For the text-containing cell, return its midpoint in [x, y] coordinate format. 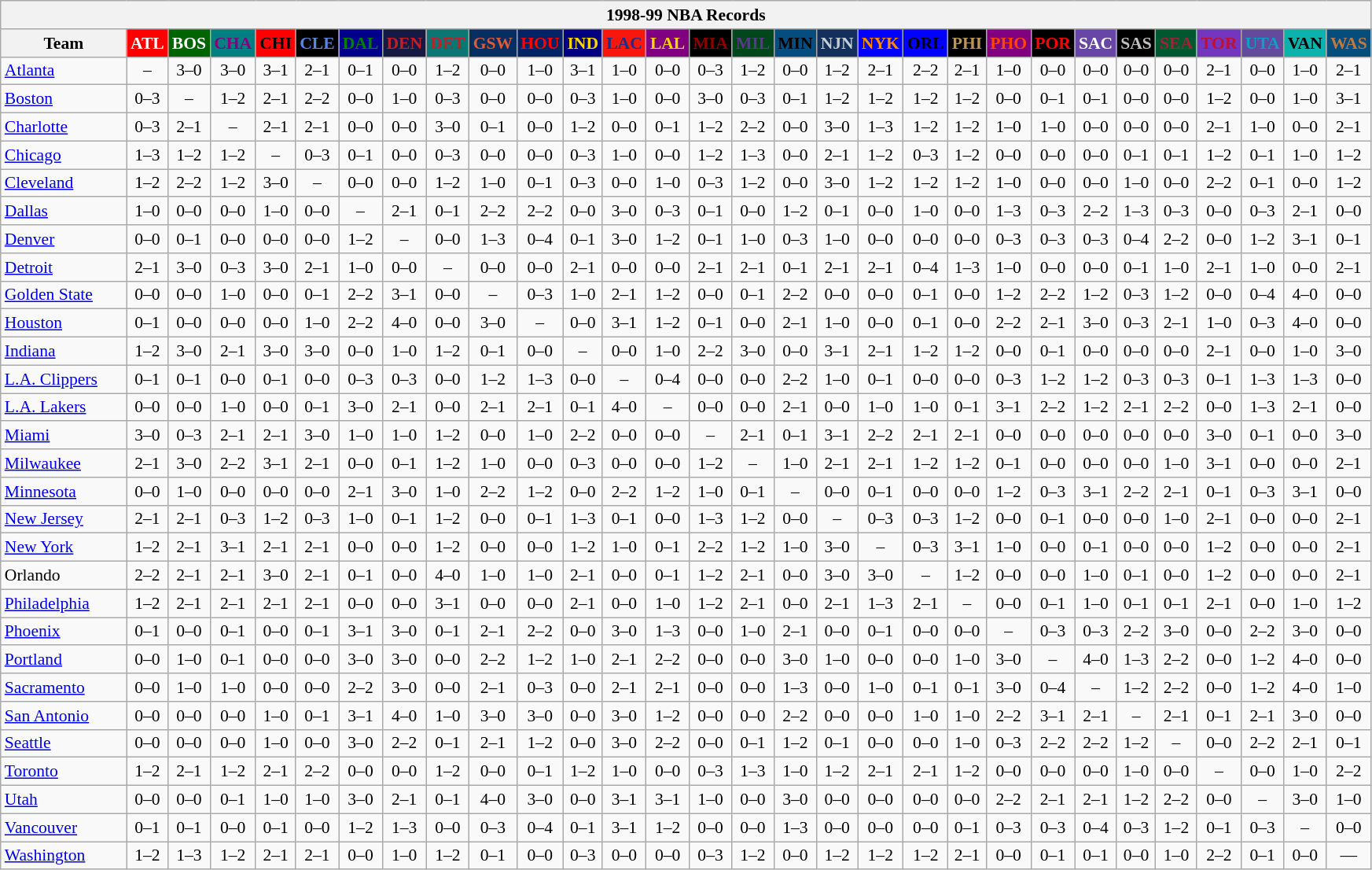
Chicago [64, 155]
DET [448, 43]
Philadelphia [64, 603]
Seattle [64, 743]
L.A. Lakers [64, 407]
ORL [926, 43]
UTA [1263, 43]
Minnesota [64, 492]
— [1349, 856]
SAC [1096, 43]
CHA [233, 43]
1998-99 NBA Records [686, 15]
Cleveland [64, 183]
Miami [64, 436]
LAL [668, 43]
Vancouver [64, 828]
IND [583, 43]
Team [64, 43]
Sacramento [64, 688]
Indiana [64, 352]
DEN [404, 43]
DAL [361, 43]
Denver [64, 239]
CHI [275, 43]
SAS [1136, 43]
WAS [1349, 43]
Boston [64, 99]
Houston [64, 323]
MIA [710, 43]
CLE [318, 43]
SEA [1176, 43]
Portland [64, 660]
Toronto [64, 772]
New York [64, 547]
L.A. Clippers [64, 379]
BOS [189, 43]
Dallas [64, 212]
Atlanta [64, 71]
San Antonio [64, 716]
Golden State [64, 295]
Orlando [64, 576]
Washington [64, 856]
TOR [1219, 43]
Charlotte [64, 127]
GSW [494, 43]
PHI [967, 43]
Phoenix [64, 632]
Utah [64, 800]
Detroit [64, 267]
New Jersey [64, 519]
NJN [837, 43]
POR [1053, 43]
VAN [1305, 43]
MIN [795, 43]
ATL [148, 43]
PHO [1008, 43]
LAC [624, 43]
HOU [539, 43]
Milwaukee [64, 463]
MIL [753, 43]
NYK [881, 43]
